Output the (x, y) coordinate of the center of the cell containing the given text.  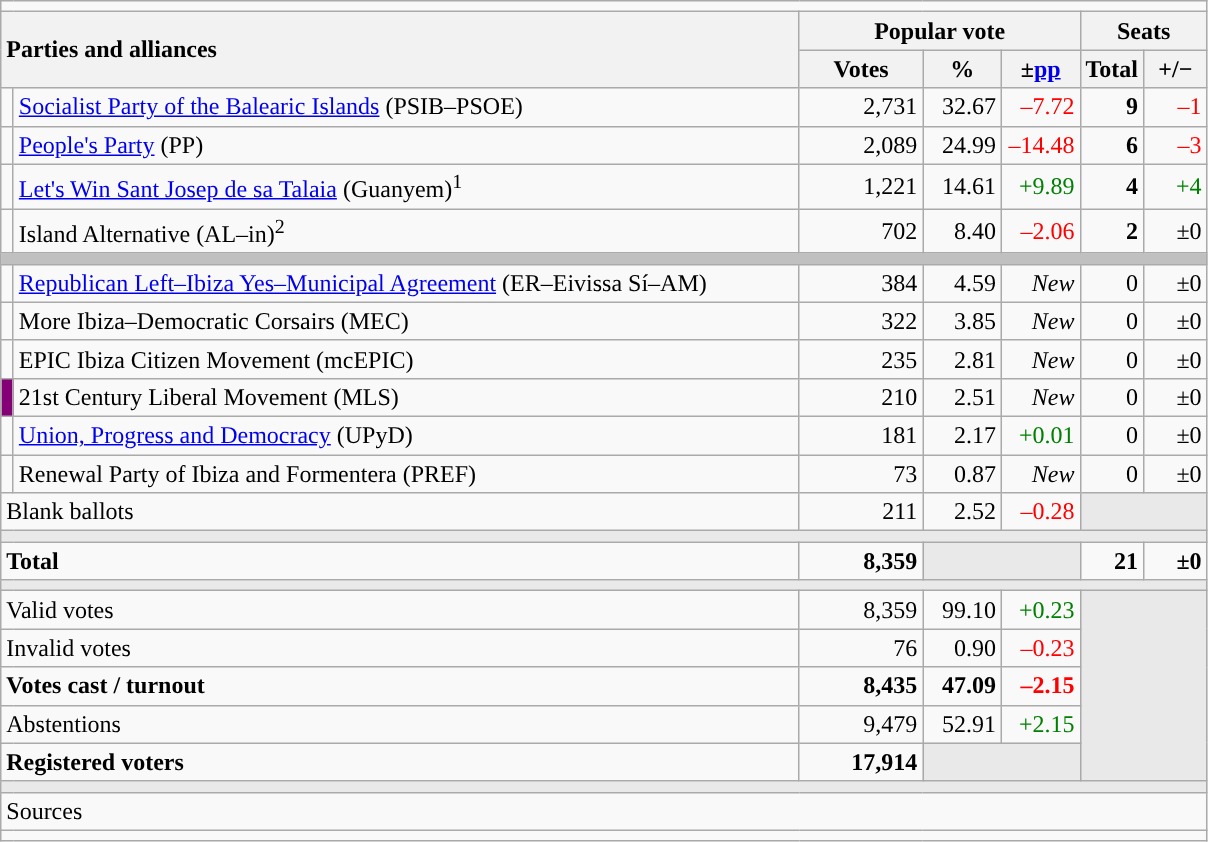
76 (861, 648)
Popular vote (940, 31)
47.09 (962, 686)
+4 (1176, 186)
+0.01 (1040, 435)
14.61 (962, 186)
210 (861, 397)
73 (861, 474)
702 (861, 232)
2,089 (861, 145)
–0.23 (1040, 648)
Island Alternative (AL–in)2 (406, 232)
+0.23 (1040, 610)
Votes cast / turnout (400, 686)
235 (861, 359)
Renewal Party of Ibiza and Formentera (PREF) (406, 474)
8.40 (962, 232)
21 (1112, 561)
Socialist Party of the Balearic Islands (PSIB–PSOE) (406, 107)
–1 (1176, 107)
3.85 (962, 321)
EPIC Ibiza Citizen Movement (mcEPIC) (406, 359)
1,221 (861, 186)
More Ibiza–Democratic Corsairs (MEC) (406, 321)
Invalid votes (400, 648)
211 (861, 512)
2.81 (962, 359)
8,435 (861, 686)
–3 (1176, 145)
+9.89 (1040, 186)
–2.06 (1040, 232)
2.51 (962, 397)
4 (1112, 186)
21st Century Liberal Movement (MLS) (406, 397)
24.99 (962, 145)
Blank ballots (400, 512)
4.59 (962, 283)
Registered voters (400, 762)
0.90 (962, 648)
Parties and alliances (400, 50)
–0.28 (1040, 512)
Republican Left–Ibiza Yes–Municipal Agreement (ER–Eivissa Sí–AM) (406, 283)
181 (861, 435)
–14.48 (1040, 145)
6 (1112, 145)
–2.15 (1040, 686)
384 (861, 283)
+/− (1176, 69)
9,479 (861, 724)
17,914 (861, 762)
+2.15 (1040, 724)
2 (1112, 232)
% (962, 69)
52.91 (962, 724)
Votes (861, 69)
Seats (1144, 31)
–7.72 (1040, 107)
Abstentions (400, 724)
32.67 (962, 107)
9 (1112, 107)
Sources (604, 811)
People's Party (PP) (406, 145)
0.87 (962, 474)
2.17 (962, 435)
2,731 (861, 107)
2.52 (962, 512)
±pp (1040, 69)
99.10 (962, 610)
322 (861, 321)
Valid votes (400, 610)
Union, Progress and Democracy (UPyD) (406, 435)
Let's Win Sant Josep de sa Talaia (Guanyem)1 (406, 186)
